Search for the cell housing the specified text and yield its (X, Y) center coordinate. 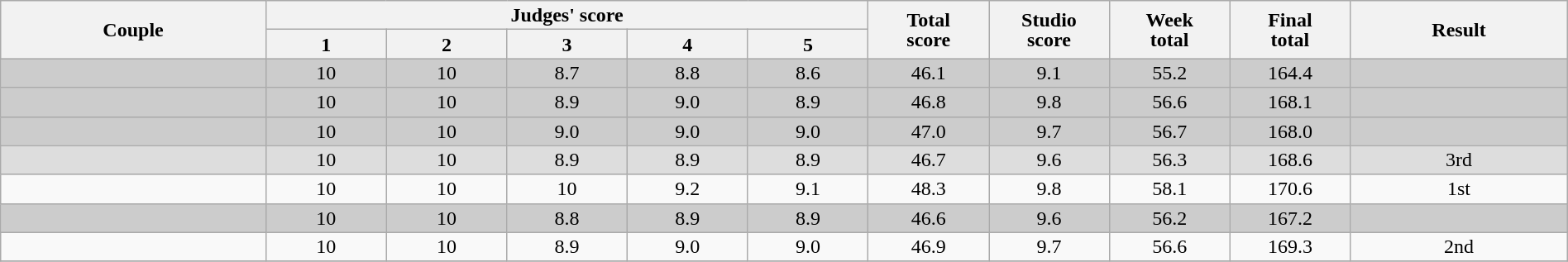
168.0 (1290, 131)
56.3 (1169, 160)
8.7 (567, 73)
Studioscore (1049, 30)
Couple (134, 30)
47.0 (929, 131)
1st (1459, 188)
46.8 (929, 102)
5 (808, 45)
2 (447, 45)
Judges' score (567, 15)
3 (567, 45)
3rd (1459, 160)
164.4 (1290, 73)
167.2 (1290, 218)
168.6 (1290, 160)
8.6 (808, 73)
1 (326, 45)
46.9 (929, 246)
56.2 (1169, 218)
Weektotal (1169, 30)
170.6 (1290, 188)
56.7 (1169, 131)
46.6 (929, 218)
48.3 (929, 188)
4 (687, 45)
58.1 (1169, 188)
169.3 (1290, 246)
Result (1459, 30)
Totalscore (929, 30)
9.2 (687, 188)
Finaltotal (1290, 30)
46.7 (929, 160)
2nd (1459, 246)
168.1 (1290, 102)
55.2 (1169, 73)
46.1 (929, 73)
